From the cell containing the given text, extract its center point as [X, Y] coordinate. 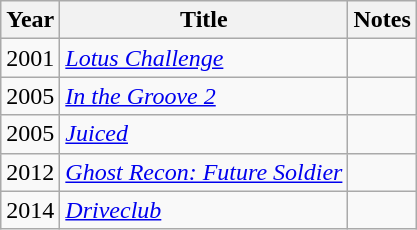
Ghost Recon: Future Soldier [204, 172]
Lotus Challenge [204, 58]
2014 [30, 210]
Juiced [204, 134]
Notes [382, 20]
Year [30, 20]
Driveclub [204, 210]
Title [204, 20]
In the Groove 2 [204, 96]
2012 [30, 172]
2001 [30, 58]
